Return (X, Y) of the center of cell containing provided text 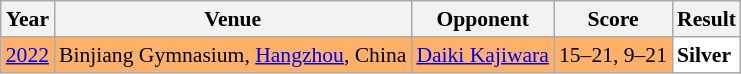
Daiki Kajiwara (482, 55)
Venue (232, 19)
15–21, 9–21 (613, 55)
Binjiang Gymnasium, Hangzhou, China (232, 55)
Silver (706, 55)
Year (28, 19)
Result (706, 19)
2022 (28, 55)
Opponent (482, 19)
Score (613, 19)
